Return the (x, y) coordinate for the center point of the cell that contains the specified text.  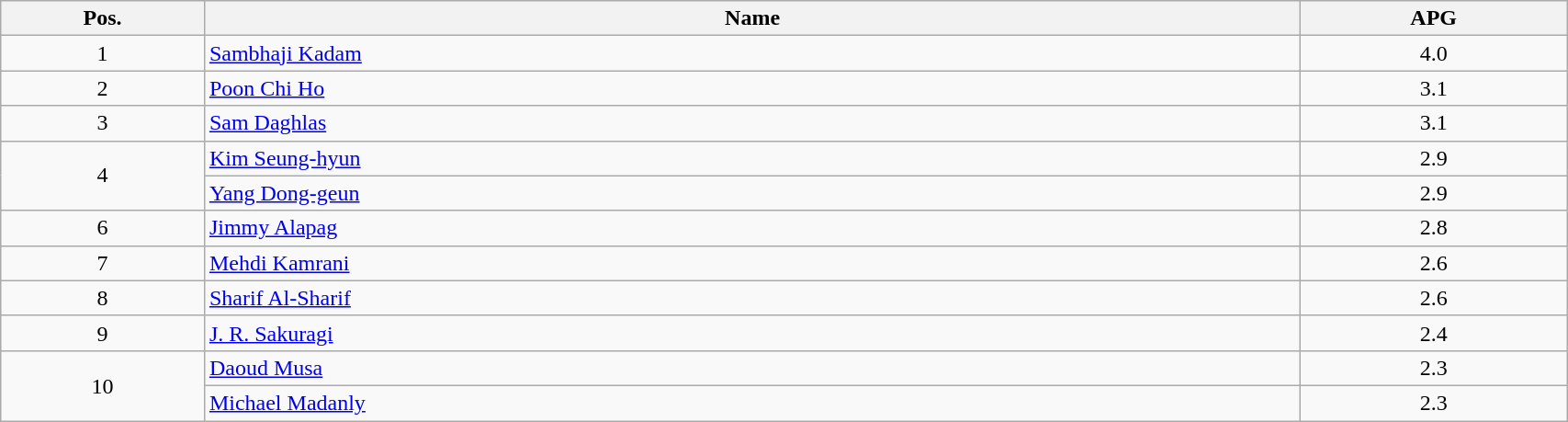
1 (103, 53)
2.4 (1434, 333)
9 (103, 333)
Yang Dong-geun (751, 193)
Poon Chi Ho (751, 88)
4 (103, 176)
7 (103, 263)
APG (1434, 18)
Daoud Musa (751, 368)
8 (103, 298)
J. R. Sakuragi (751, 333)
Sambhaji Kadam (751, 53)
6 (103, 228)
Sharif Al-Sharif (751, 298)
2.8 (1434, 228)
Name (751, 18)
Jimmy Alapag (751, 228)
10 (103, 385)
Kim Seung-hyun (751, 158)
2 (103, 88)
Mehdi Kamrani (751, 263)
Michael Madanly (751, 403)
Sam Daghlas (751, 123)
4.0 (1434, 53)
Pos. (103, 18)
3 (103, 123)
